Extract the (x, y) coordinate from the center of the cell holding the provided text.  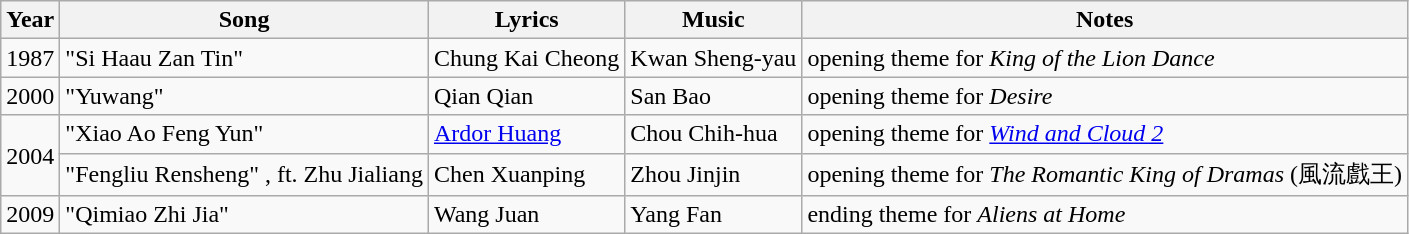
"Qimiao Zhi Jia" (244, 215)
opening theme for King of the Lion Dance (1105, 58)
opening theme for The Romantic King of Dramas (風流戲王) (1105, 174)
Notes (1105, 20)
2000 (30, 96)
Chen Xuanping (526, 174)
Chou Chih-hua (714, 134)
opening theme for Desire (1105, 96)
Song (244, 20)
Wang Juan (526, 215)
"Fengliu Rensheng" , ft. Zhu Jialiang (244, 174)
Music (714, 20)
Ardor Huang (526, 134)
Yang Fan (714, 215)
Lyrics (526, 20)
Zhou Jinjin (714, 174)
1987 (30, 58)
"Xiao Ao Feng Yun" (244, 134)
Qian Qian (526, 96)
San Bao (714, 96)
opening theme for Wind and Cloud 2 (1105, 134)
ending theme for Aliens at Home (1105, 215)
"Si Haau Zan Tin" (244, 58)
2004 (30, 156)
Chung Kai Cheong (526, 58)
"Yuwang" (244, 96)
2009 (30, 215)
Kwan Sheng-yau (714, 58)
Year (30, 20)
